For the text-containing cell, return its midpoint in (X, Y) coordinate format. 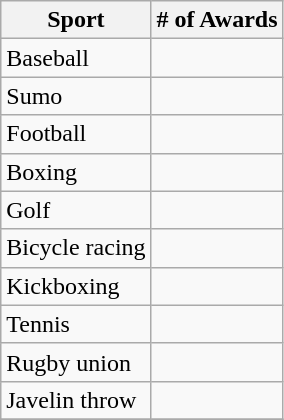
Sumo (76, 96)
Bicycle racing (76, 248)
Rugby union (76, 362)
Football (76, 134)
Golf (76, 210)
Boxing (76, 172)
Kickboxing (76, 286)
# of Awards (217, 20)
Tennis (76, 324)
Javelin throw (76, 400)
Baseball (76, 58)
Sport (76, 20)
